Determine the [X, Y] coordinate at the center of the cell enclosing the given text.  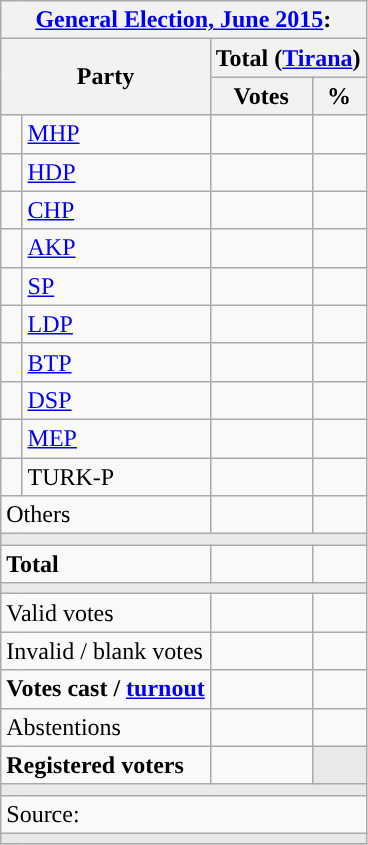
Votes cast / turnout [106, 689]
LDP [116, 324]
Total [106, 564]
AKP [116, 248]
HDP [116, 172]
Abstentions [106, 727]
MHP [116, 134]
BTP [116, 362]
Registered voters [106, 765]
Party [106, 77]
% [339, 96]
General Election, June 2015: [184, 20]
Source: [184, 814]
Valid votes [106, 613]
DSP [116, 400]
Total (Tirana) [288, 58]
Votes [261, 96]
MEP [116, 438]
Others [106, 515]
SP [116, 286]
Invalid / blank votes [106, 651]
CHP [116, 210]
TURK-P [116, 477]
